From the cell containing the given text, extract its center point as (x, y) coordinate. 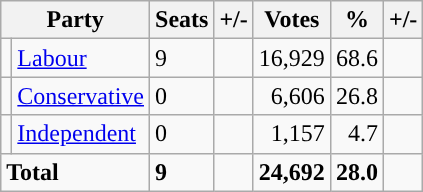
Labour (81, 58)
24,692 (292, 172)
Party (76, 20)
4.7 (356, 134)
28.0 (356, 172)
1,157 (292, 134)
Independent (81, 134)
Conservative (81, 96)
16,929 (292, 58)
68.6 (356, 58)
% (356, 20)
26.8 (356, 96)
6,606 (292, 96)
Votes (292, 20)
Seats (182, 20)
Total (76, 172)
